Locate the cell with the specified text and output its (X, Y) center coordinate. 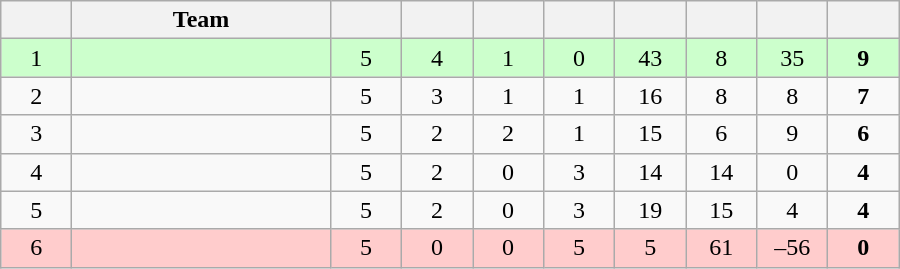
–56 (792, 248)
19 (650, 210)
Team (202, 20)
7 (864, 96)
61 (722, 248)
43 (650, 58)
16 (650, 96)
35 (792, 58)
